Identify which cell holds the provided text, then report its [x, y] central coordinate. 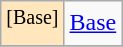
Base [93, 24]
[Base] [32, 24]
